From the cell containing the given text, extract its center point as [X, Y] coordinate. 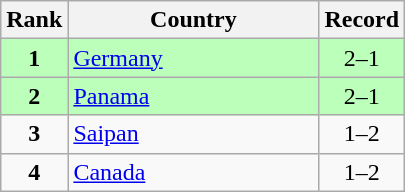
Germany [194, 58]
Rank [34, 20]
Canada [194, 172]
1 [34, 58]
4 [34, 172]
3 [34, 134]
Country [194, 20]
Panama [194, 96]
2 [34, 96]
Saipan [194, 134]
Record [362, 20]
